Search for the cell housing the specified text and yield its [X, Y] center coordinate. 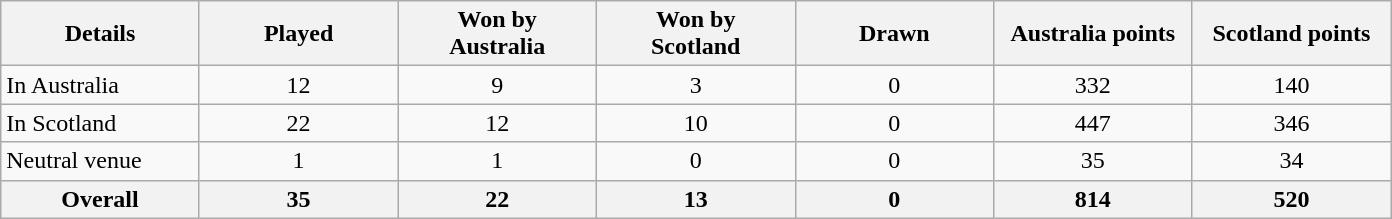
Drawn [894, 34]
10 [696, 123]
In Scotland [100, 123]
Neutral venue [100, 161]
Played [298, 34]
140 [1292, 85]
346 [1292, 123]
13 [696, 199]
814 [1094, 199]
Won byAustralia [498, 34]
3 [696, 85]
Details [100, 34]
Australia points [1094, 34]
Scotland points [1292, 34]
Overall [100, 199]
520 [1292, 199]
332 [1094, 85]
447 [1094, 123]
In Australia [100, 85]
Won byScotland [696, 34]
9 [498, 85]
34 [1292, 161]
